Detect which cell encompasses the target text, then output its [x, y] center coordinate. 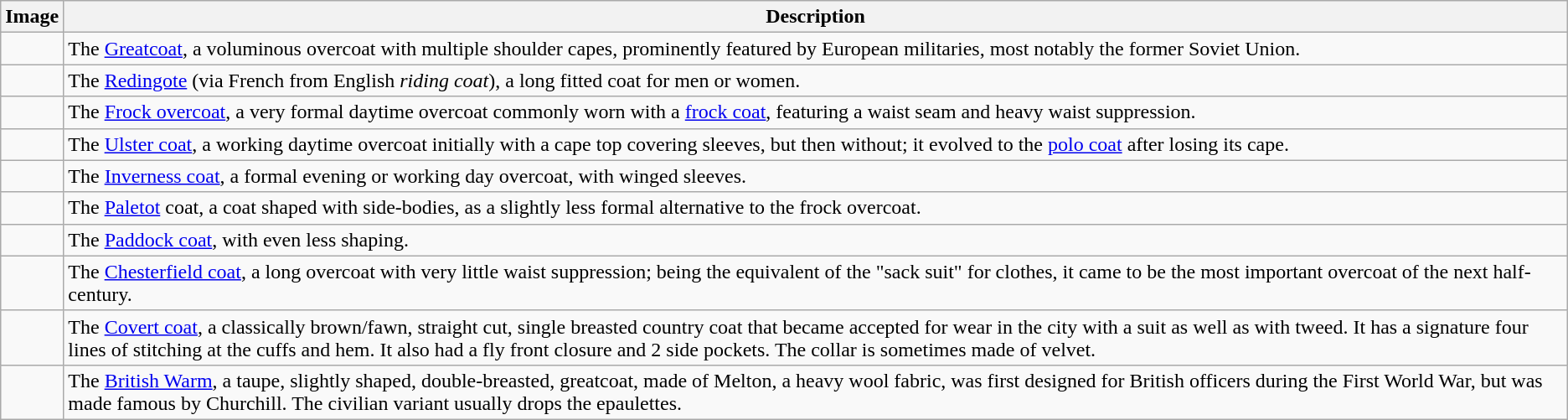
The Inverness coat, a formal evening or working day overcoat, with winged sleeves. [816, 176]
The Greatcoat, a voluminous overcoat with multiple shoulder capes, prominently featured by European militaries, most notably the former Soviet Union. [816, 49]
Image [32, 17]
The Paddock coat, with even less shaping. [816, 240]
The Frock overcoat, a very formal daytime overcoat commonly worn with a frock coat, featuring a waist seam and heavy waist suppression. [816, 112]
The Paletot coat, a coat shaped with side-bodies, as a slightly less formal alternative to the frock overcoat. [816, 208]
Description [816, 17]
The Redingote (via French from English riding coat), a long fitted coat for men or women. [816, 80]
